Provide the (X, Y) coordinate of the cell's center where the given text is located.  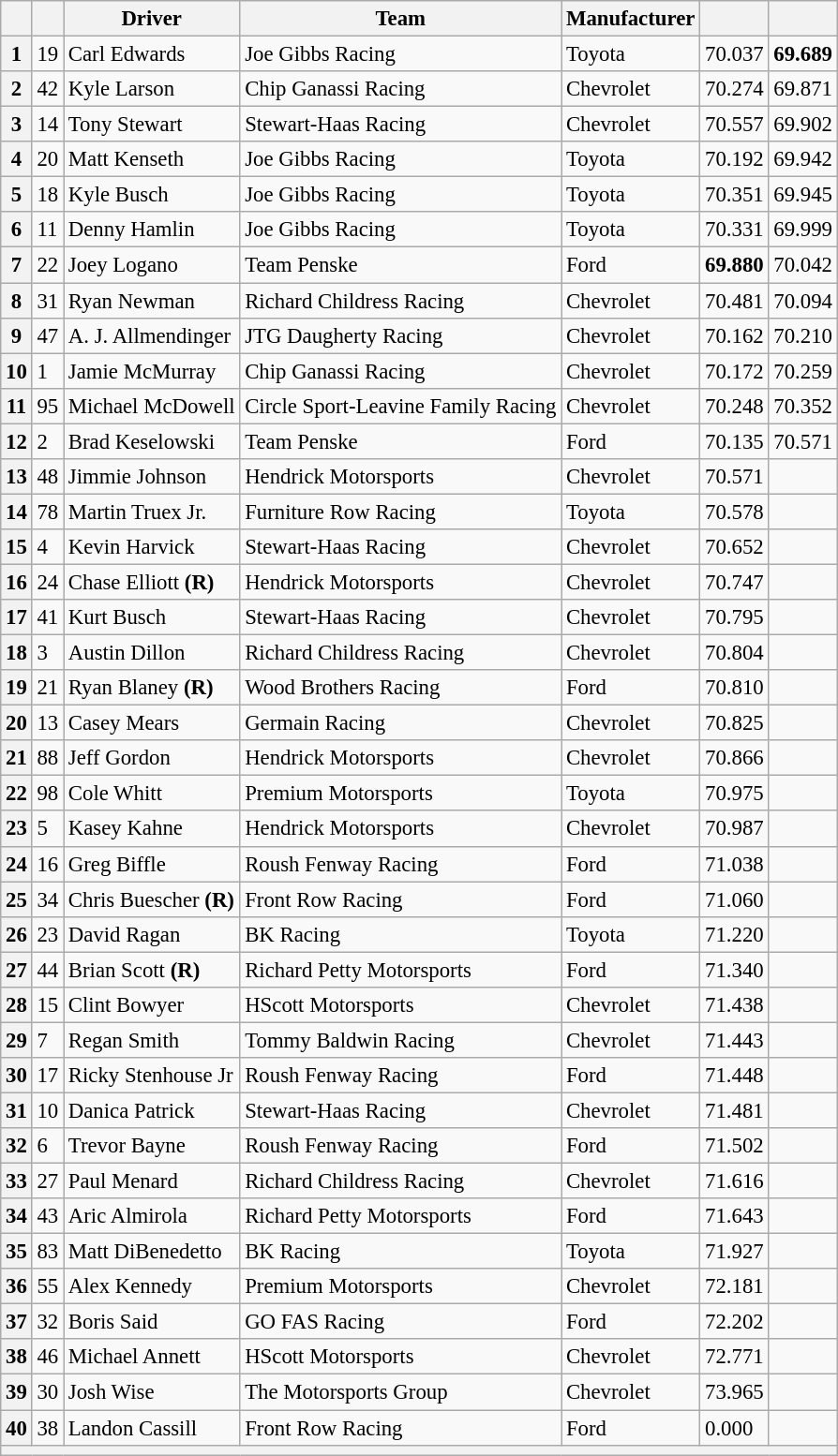
70.351 (735, 195)
70.747 (735, 582)
70.804 (735, 653)
Joey Logano (152, 265)
46 (47, 1358)
Aric Almirola (152, 1216)
78 (47, 512)
41 (47, 617)
47 (47, 335)
Regan Smith (152, 1040)
Josh Wise (152, 1392)
42 (47, 89)
Landon Cassill (152, 1428)
71.481 (735, 1110)
72.202 (735, 1322)
A. J. Allmendinger (152, 335)
Boris Said (152, 1322)
83 (47, 1252)
Carl Edwards (152, 54)
71.927 (735, 1252)
70.037 (735, 54)
Chase Elliott (R) (152, 582)
8 (17, 301)
73.965 (735, 1392)
Michael McDowell (152, 406)
48 (47, 477)
David Ragan (152, 934)
70.248 (735, 406)
71.448 (735, 1076)
70.481 (735, 301)
Team (401, 19)
88 (47, 758)
72.181 (735, 1286)
Casey Mears (152, 723)
95 (47, 406)
Trevor Bayne (152, 1146)
69.999 (802, 230)
Kyle Larson (152, 89)
Michael Annett (152, 1358)
72.771 (735, 1358)
70.352 (802, 406)
Jeff Gordon (152, 758)
Greg Biffle (152, 864)
Denny Hamlin (152, 230)
71.643 (735, 1216)
Wood Brothers Racing (401, 688)
55 (47, 1286)
Matt Kenseth (152, 159)
Kasey Kahne (152, 829)
71.038 (735, 864)
71.340 (735, 970)
26 (17, 934)
69.880 (735, 265)
70.987 (735, 829)
Matt DiBenedetto (152, 1252)
9 (17, 335)
37 (17, 1322)
Ryan Blaney (R) (152, 688)
12 (17, 441)
Tommy Baldwin Racing (401, 1040)
70.810 (735, 688)
Austin Dillon (152, 653)
70.172 (735, 371)
Jimmie Johnson (152, 477)
40 (17, 1428)
Ricky Stenhouse Jr (152, 1076)
70.866 (735, 758)
Brian Scott (R) (152, 970)
Danica Patrick (152, 1110)
71.443 (735, 1040)
JTG Daugherty Racing (401, 335)
71.502 (735, 1146)
Kevin Harvick (152, 547)
70.094 (802, 301)
Furniture Row Racing (401, 512)
70.652 (735, 547)
70.192 (735, 159)
69.689 (802, 54)
Clint Bowyer (152, 1005)
Martin Truex Jr. (152, 512)
Jamie McMurray (152, 371)
98 (47, 794)
70.975 (735, 794)
36 (17, 1286)
35 (17, 1252)
Chris Buescher (R) (152, 899)
GO FAS Racing (401, 1322)
Germain Racing (401, 723)
69.942 (802, 159)
The Motorsports Group (401, 1392)
25 (17, 899)
28 (17, 1005)
71.220 (735, 934)
70.162 (735, 335)
70.274 (735, 89)
39 (17, 1392)
Tony Stewart (152, 125)
70.259 (802, 371)
71.060 (735, 899)
Kurt Busch (152, 617)
70.557 (735, 125)
70.795 (735, 617)
44 (47, 970)
70.210 (802, 335)
71.616 (735, 1181)
Ryan Newman (152, 301)
29 (17, 1040)
69.902 (802, 125)
Brad Keselowski (152, 441)
Paul Menard (152, 1181)
33 (17, 1181)
70.825 (735, 723)
Circle Sport-Leavine Family Racing (401, 406)
69.945 (802, 195)
0.000 (735, 1428)
70.135 (735, 441)
70.331 (735, 230)
Driver (152, 19)
Manufacturer (631, 19)
Cole Whitt (152, 794)
43 (47, 1216)
70.042 (802, 265)
69.871 (802, 89)
Kyle Busch (152, 195)
71.438 (735, 1005)
Alex Kennedy (152, 1286)
70.578 (735, 512)
